Locate the cell with the specified text and output its [X, Y] center coordinate. 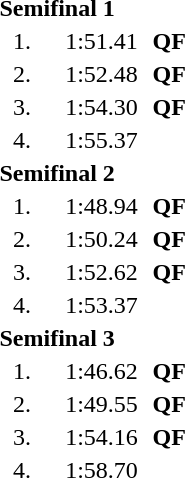
1:48.94 [102, 206]
1:55.37 [102, 140]
1:52.48 [102, 74]
1:54.16 [102, 437]
1:49.55 [102, 404]
1:53.37 [102, 305]
1:46.62 [102, 371]
1:51.41 [102, 41]
1:54.30 [102, 107]
1:50.24 [102, 239]
1:52.62 [102, 272]
